Return [x, y] of the center of cell containing provided text 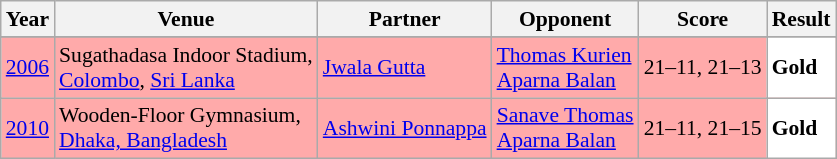
2006 [28, 68]
Sugathadasa Indoor Stadium,Colombo, Sri Lanka [186, 68]
Wooden-Floor Gymnasium,Dhaka, Bangladesh [186, 128]
Thomas Kurien Aparna Balan [566, 68]
Sanave Thomas Aparna Balan [566, 128]
21–11, 21–13 [703, 68]
Score [703, 19]
21–11, 21–15 [703, 128]
Result [802, 19]
Partner [405, 19]
Opponent [566, 19]
2010 [28, 128]
Jwala Gutta [405, 68]
Year [28, 19]
Ashwini Ponnappa [405, 128]
Venue [186, 19]
